Determine the [X, Y] coordinate at the center of the cell enclosing the given text.  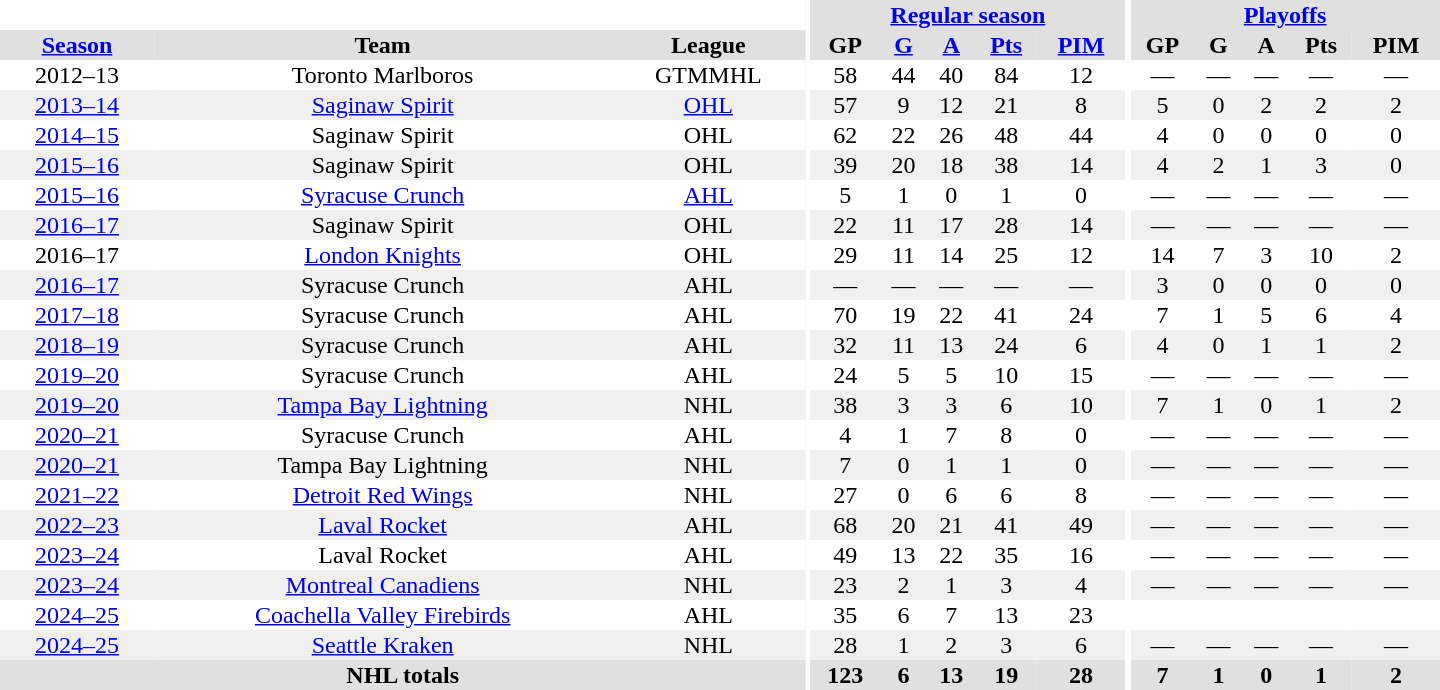
57 [846, 105]
16 [1081, 555]
2022–23 [77, 525]
2018–19 [77, 345]
26 [951, 135]
2012–13 [77, 75]
15 [1081, 375]
2021–22 [77, 495]
70 [846, 315]
Coachella Valley Firebirds [382, 615]
GTMMHL [708, 75]
NHL totals [402, 675]
18 [951, 165]
40 [951, 75]
Toronto Marlboros [382, 75]
58 [846, 75]
Season [77, 45]
39 [846, 165]
29 [846, 255]
2013–14 [77, 105]
9 [904, 105]
62 [846, 135]
Team [382, 45]
32 [846, 345]
84 [1006, 75]
Seattle Kraken [382, 645]
London Knights [382, 255]
2017–18 [77, 315]
25 [1006, 255]
123 [846, 675]
Detroit Red Wings [382, 495]
2014–15 [77, 135]
Regular season [968, 15]
68 [846, 525]
League [708, 45]
17 [951, 225]
Montreal Canadiens [382, 585]
Playoffs [1285, 15]
27 [846, 495]
48 [1006, 135]
